Return the (X, Y) coordinate for the center point of the cell that contains the specified text.  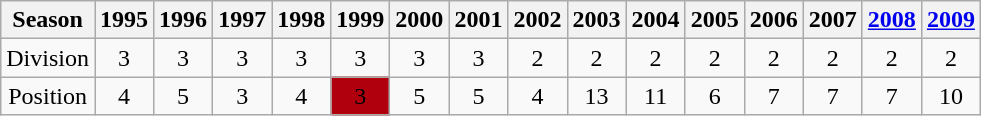
2001 (478, 20)
10 (950, 96)
2002 (538, 20)
1995 (124, 20)
1996 (184, 20)
2006 (774, 20)
2008 (892, 20)
Division (48, 58)
2003 (596, 20)
1998 (302, 20)
2007 (832, 20)
Position (48, 96)
2000 (420, 20)
2004 (656, 20)
11 (656, 96)
2005 (714, 20)
1999 (360, 20)
2009 (950, 20)
13 (596, 96)
1997 (242, 20)
Season (48, 20)
6 (714, 96)
